Capture the cell that displays the provided text and extract its [x, y] central coordinate. 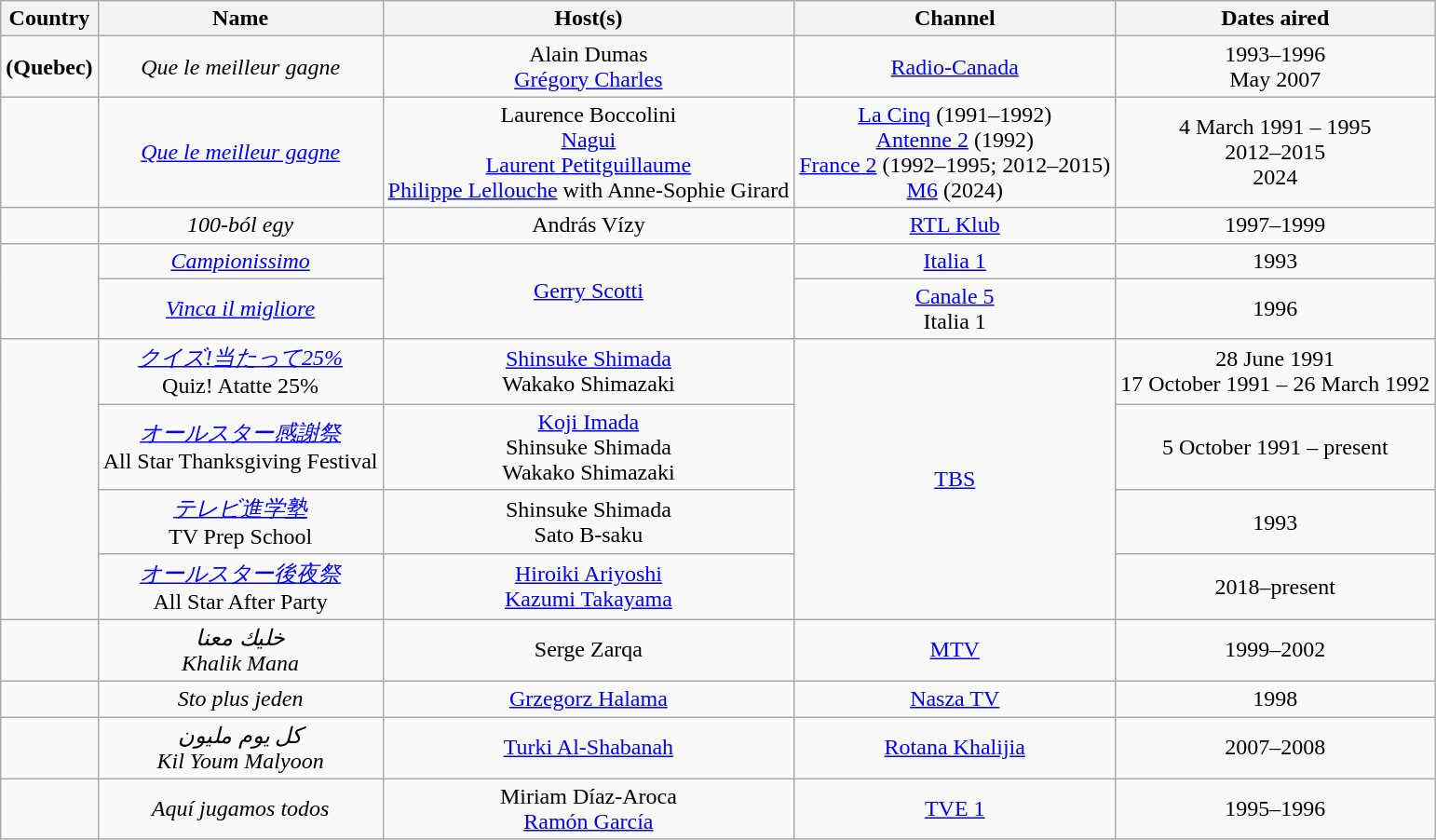
Campionissimo [240, 261]
Shinsuke ShimadaSato B-saku [589, 522]
Country [49, 19]
1996 [1276, 309]
Canale 5Italia 1 [955, 309]
András Vízy [589, 225]
1993–1996May 2007 [1276, 67]
Laurence BoccoliniNaguiLaurent PetitguillaumePhilippe Lellouche with Anne-Sophie Girard [589, 153]
(Quebec) [49, 67]
100-ból egy [240, 225]
Italia 1 [955, 261]
1995–1996 [1276, 808]
テレビ進学塾TV Prep School [240, 522]
Rotana Khalijia [955, 749]
كل يوم مليونKil Youm Malyoon [240, 749]
Alain DumasGrégory Charles [589, 67]
Gerry Scotti [589, 291]
5 October 1991 – present [1276, 447]
Name [240, 19]
Grzegorz Halama [589, 698]
Nasza TV [955, 698]
TBS [955, 479]
MTV [955, 650]
La Cinq (1991–1992)Antenne 2 (1992)France 2 (1992–1995; 2012–2015)M6 (2024) [955, 153]
オールスター後夜祭All Star After Party [240, 587]
RTL Klub [955, 225]
Vinca il migliore [240, 309]
1998 [1276, 698]
4 March 1991 – 19952012–20152024 [1276, 153]
28 June 199117 October 1991 – 26 March 1992 [1276, 372]
Koji ImadaShinsuke ShimadaWakako Shimazaki [589, 447]
Sto plus jeden [240, 698]
Miriam Díaz-ArocaRamón García [589, 808]
خليك معناKhalik Mana [240, 650]
Dates aired [1276, 19]
Host(s) [589, 19]
Shinsuke ShimadaWakako Shimazaki [589, 372]
Hiroiki AriyoshiKazumi Takayama [589, 587]
2018–present [1276, 587]
1997–1999 [1276, 225]
クイズ!当たって25%Quiz! Atatte 25% [240, 372]
1999–2002 [1276, 650]
Aquí jugamos todos [240, 808]
オールスター感謝祭All Star Thanksgiving Festival [240, 447]
Serge Zarqa [589, 650]
2007–2008 [1276, 749]
TVE 1 [955, 808]
Channel [955, 19]
Turki Al-Shabanah [589, 749]
Radio-Canada [955, 67]
